Search for the cell housing the specified text and yield its [x, y] center coordinate. 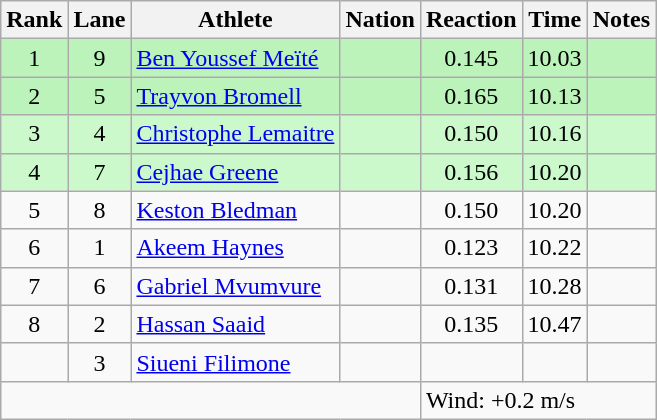
Lane [100, 20]
0.156 [471, 172]
Trayvon Bromell [236, 96]
Wind: +0.2 m/s [538, 400]
Keston Bledman [236, 210]
Athlete [236, 20]
10.47 [554, 324]
Christophe Lemaitre [236, 134]
10.16 [554, 134]
Ben Youssef Meïté [236, 58]
Gabriel Mvumvure [236, 286]
Time [554, 20]
0.145 [471, 58]
Notes [621, 20]
0.131 [471, 286]
Hassan Saaid [236, 324]
Cejhae Greene [236, 172]
0.123 [471, 248]
Reaction [471, 20]
Siueni Filimone [236, 362]
Nation [380, 20]
10.13 [554, 96]
10.03 [554, 58]
9 [100, 58]
Akeem Haynes [236, 248]
10.22 [554, 248]
0.135 [471, 324]
0.165 [471, 96]
10.28 [554, 286]
Rank [34, 20]
